Output the (X, Y) coordinate of the center of the cell containing the given text.  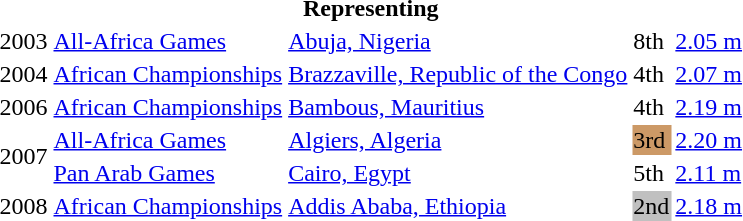
Bambous, Mauritius (458, 107)
5th (652, 173)
Pan Arab Games (168, 173)
Brazzaville, Republic of the Congo (458, 74)
2nd (652, 206)
Abuja, Nigeria (458, 41)
Addis Ababa, Ethiopia (458, 206)
3rd (652, 140)
Algiers, Algeria (458, 140)
8th (652, 41)
Cairo, Egypt (458, 173)
